Output the [X, Y] coordinate of the center of the cell containing the given text.  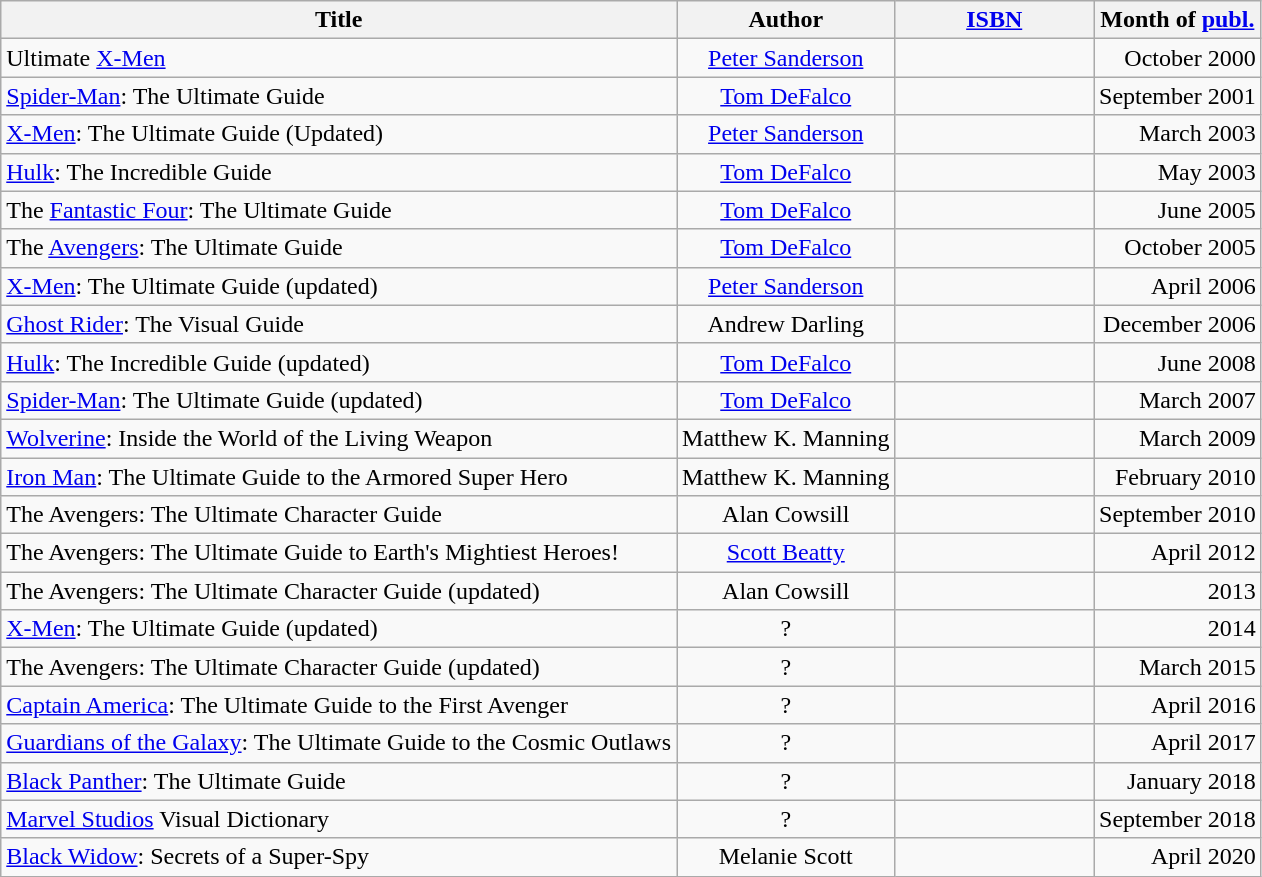
September 2018 [1178, 819]
Captain America: The Ultimate Guide to the First Avenger [339, 705]
Ultimate X-Men [339, 58]
April 2020 [1178, 857]
March 2003 [1178, 134]
The Fantastic Four: The Ultimate Guide [339, 210]
The Avengers: The Ultimate Character Guide [339, 515]
The Avengers: The Ultimate Guide [339, 248]
March 2015 [1178, 667]
ISBN [994, 20]
December 2006 [1178, 324]
X-Men: The Ultimate Guide (Updated) [339, 134]
Guardians of the Galaxy: The Ultimate Guide to the Cosmic Outlaws [339, 743]
Ghost Rider: The Visual Guide [339, 324]
Hulk: The Incredible Guide (updated) [339, 362]
Melanie Scott [786, 857]
May 2003 [1178, 172]
October 2005 [1178, 248]
Iron Man: The Ultimate Guide to the Armored Super Hero [339, 477]
June 2008 [1178, 362]
Spider-Man: The Ultimate Guide [339, 96]
March 2009 [1178, 438]
April 2006 [1178, 286]
Black Panther: The Ultimate Guide [339, 781]
September 2001 [1178, 96]
February 2010 [1178, 477]
Spider-Man: The Ultimate Guide (updated) [339, 400]
2013 [1178, 591]
Black Widow: Secrets of a Super-Spy [339, 857]
April 2012 [1178, 553]
April 2017 [1178, 743]
Marvel Studios Visual Dictionary [339, 819]
Hulk: The Incredible Guide [339, 172]
April 2016 [1178, 705]
October 2000 [1178, 58]
June 2005 [1178, 210]
2014 [1178, 629]
January 2018 [1178, 781]
Author [786, 20]
Title [339, 20]
September 2010 [1178, 515]
Wolverine: Inside the World of the Living Weapon [339, 438]
Andrew Darling [786, 324]
Month of publ. [1178, 20]
March 2007 [1178, 400]
Scott Beatty [786, 553]
The Avengers: The Ultimate Guide to Earth's Mightiest Heroes! [339, 553]
